From the cell containing the given text, extract its center point as (x, y) coordinate. 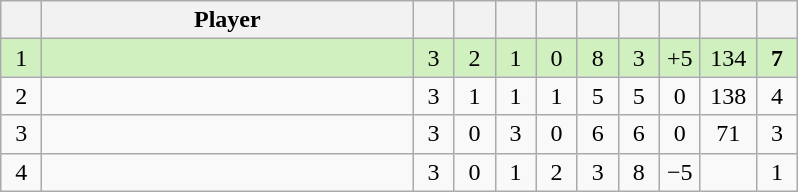
−5 (680, 172)
7 (776, 58)
+5 (680, 58)
138 (728, 96)
71 (728, 134)
134 (728, 58)
Player (228, 20)
